Find where the given text appears and provide that cell's center as (x, y) coordinate. 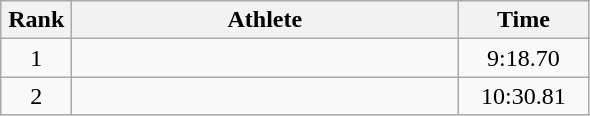
9:18.70 (524, 58)
Time (524, 20)
2 (36, 96)
1 (36, 58)
Athlete (265, 20)
10:30.81 (524, 96)
Rank (36, 20)
